Pinpoint the cell where the given text exists, returning its [x, y] midpoint coordinate. 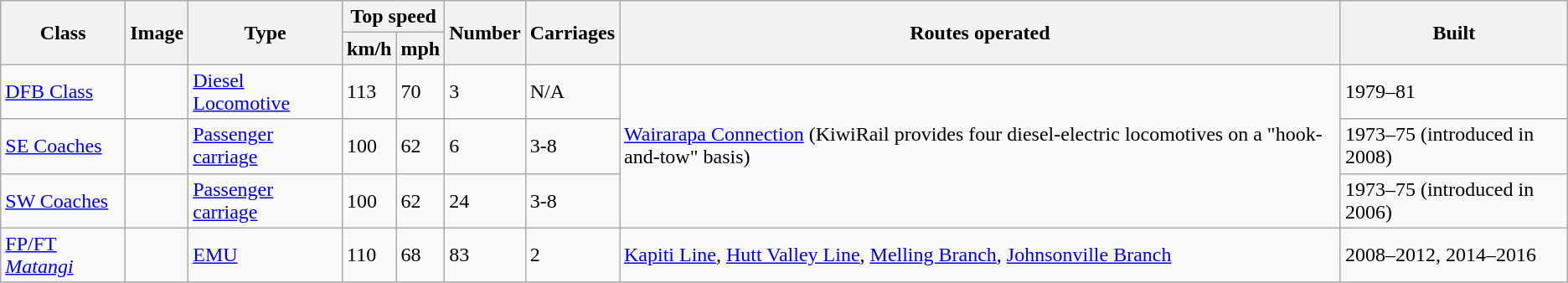
DFB Class [64, 92]
110 [369, 255]
mph [420, 49]
Routes operated [980, 33]
1973–75 (introduced in 2006) [1454, 201]
Built [1454, 33]
Number [485, 33]
70 [420, 92]
113 [369, 92]
FP/FT Matangi [64, 255]
Diesel Locomotive [266, 92]
3 [485, 92]
2 [572, 255]
Image [157, 33]
24 [485, 201]
83 [485, 255]
N/A [572, 92]
68 [420, 255]
Type [266, 33]
6 [485, 146]
1979–81 [1454, 92]
Top speed [394, 17]
Carriages [572, 33]
SE Coaches [64, 146]
EMU [266, 255]
km/h [369, 49]
Kapiti Line, Hutt Valley Line, Melling Branch, Johnsonville Branch [980, 255]
2008–2012, 2014–2016 [1454, 255]
1973–75 (introduced in 2008) [1454, 146]
SW Coaches [64, 201]
Class [64, 33]
Wairarapa Connection (KiwiRail provides four diesel-electric locomotives on a "hook-and-tow" basis) [980, 146]
